Scan for the cell matching the given text and deliver its (x, y) coordinate at center. 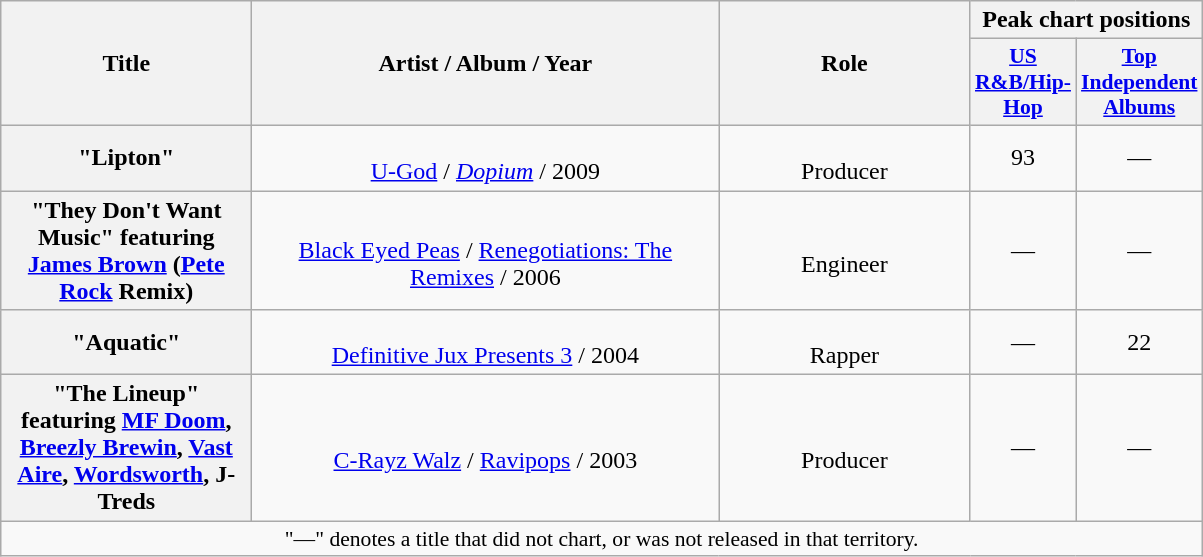
Role (844, 64)
Artist / Album / Year (486, 64)
Rapper (844, 342)
Engineer (844, 250)
"Aquatic" (126, 342)
U-God / Dopium / 2009 (486, 158)
US R&B/Hip-Hop (1023, 82)
"They Don't Want Music" featuring James Brown (Pete Rock Remix) (126, 250)
22 (1140, 342)
"Lipton" (126, 158)
93 (1023, 158)
"—" denotes a title that did not chart, or was not released in that territory. (602, 539)
Definitive Jux Presents 3 / 2004 (486, 342)
"The Lineup" featuring MF Doom, Breezly Brewin, Vast Aire, Wordsworth, J-Treds (126, 448)
Black Eyed Peas / Renegotiations: The Remixes / 2006 (486, 250)
Peak chart positions (1086, 20)
Title (126, 64)
Top Independent Albums (1140, 82)
C-Rayz Walz / Ravipops / 2003 (486, 448)
